Return the (X, Y) coordinate for the center point of the cell that contains the specified text.  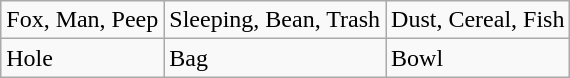
Bowl (478, 58)
Dust, Cereal, Fish (478, 20)
Fox, Man, Peep (82, 20)
Hole (82, 58)
Sleeping, Bean, Trash (275, 20)
Bag (275, 58)
